Output the [x, y] coordinate of the center of the cell containing the given text.  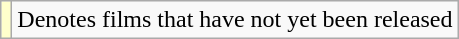
Denotes films that have not yet been released [235, 20]
